Detect which cell encompasses the target text, then output its (X, Y) center coordinate. 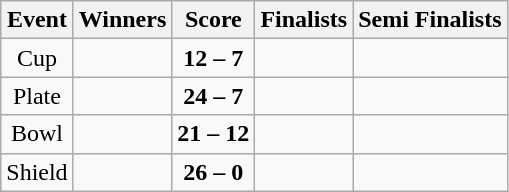
Score (214, 20)
Plate (37, 96)
Winners (122, 20)
12 – 7 (214, 58)
Bowl (37, 134)
Cup (37, 58)
24 – 7 (214, 96)
Event (37, 20)
26 – 0 (214, 172)
21 – 12 (214, 134)
Finalists (304, 20)
Semi Finalists (430, 20)
Shield (37, 172)
